Output the (X, Y) coordinate of the center of the cell containing the given text.  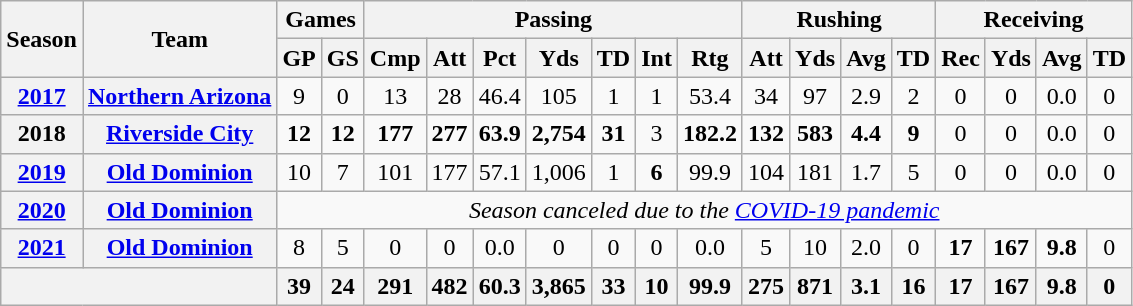
GP (299, 58)
Season (42, 39)
132 (766, 134)
Riverside City (179, 134)
275 (766, 286)
2.0 (866, 248)
277 (450, 134)
16 (913, 286)
1,006 (558, 172)
8 (299, 248)
GS (342, 58)
2018 (42, 134)
Int (657, 58)
Northern Arizona (179, 96)
3 (657, 134)
182.2 (710, 134)
Rec (961, 58)
Passing (553, 20)
6 (657, 172)
7 (342, 172)
24 (342, 286)
Season canceled due to the COVID-19 pandemic (704, 210)
63.9 (500, 134)
Rushing (838, 20)
2,754 (558, 134)
105 (558, 96)
2017 (42, 96)
39 (299, 286)
181 (816, 172)
101 (395, 172)
53.4 (710, 96)
13 (395, 96)
3,865 (558, 286)
60.3 (500, 286)
2019 (42, 172)
1.7 (866, 172)
46.4 (500, 96)
34 (766, 96)
2.9 (866, 96)
104 (766, 172)
Pct (500, 58)
291 (395, 286)
Games (320, 20)
Cmp (395, 58)
2 (913, 96)
Team (179, 39)
4.4 (866, 134)
2021 (42, 248)
33 (613, 286)
Rtg (710, 58)
482 (450, 286)
871 (816, 286)
2020 (42, 210)
57.1 (500, 172)
583 (816, 134)
31 (613, 134)
28 (450, 96)
Receiving (1034, 20)
97 (816, 96)
3.1 (866, 286)
